Return the (x, y) coordinate for the center point of the cell that contains the specified text.  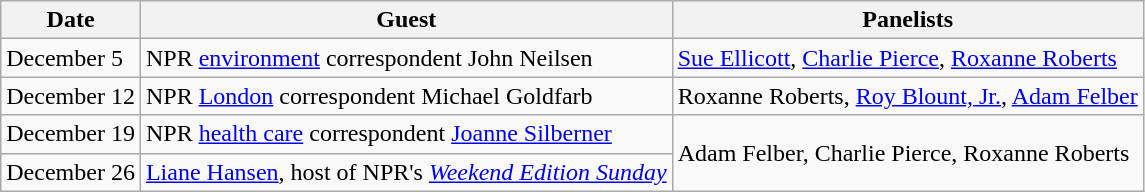
Date (71, 20)
Roxanne Roberts, Roy Blount, Jr., Adam Felber (908, 96)
NPR health care correspondent Joanne Silberner (406, 134)
Sue Ellicott, Charlie Pierce, Roxanne Roberts (908, 58)
Guest (406, 20)
December 12 (71, 96)
December 19 (71, 134)
Adam Felber, Charlie Pierce, Roxanne Roberts (908, 153)
Panelists (908, 20)
NPR London correspondent Michael Goldfarb (406, 96)
NPR environment correspondent John Neilsen (406, 58)
December 5 (71, 58)
Liane Hansen, host of NPR's Weekend Edition Sunday (406, 172)
December 26 (71, 172)
